Locate the cell with the specified text and output its [x, y] center coordinate. 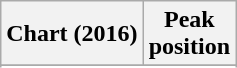
Chart (2016) [72, 34]
Peak position [189, 34]
